Scan for the cell matching the given text and deliver its (x, y) coordinate at center. 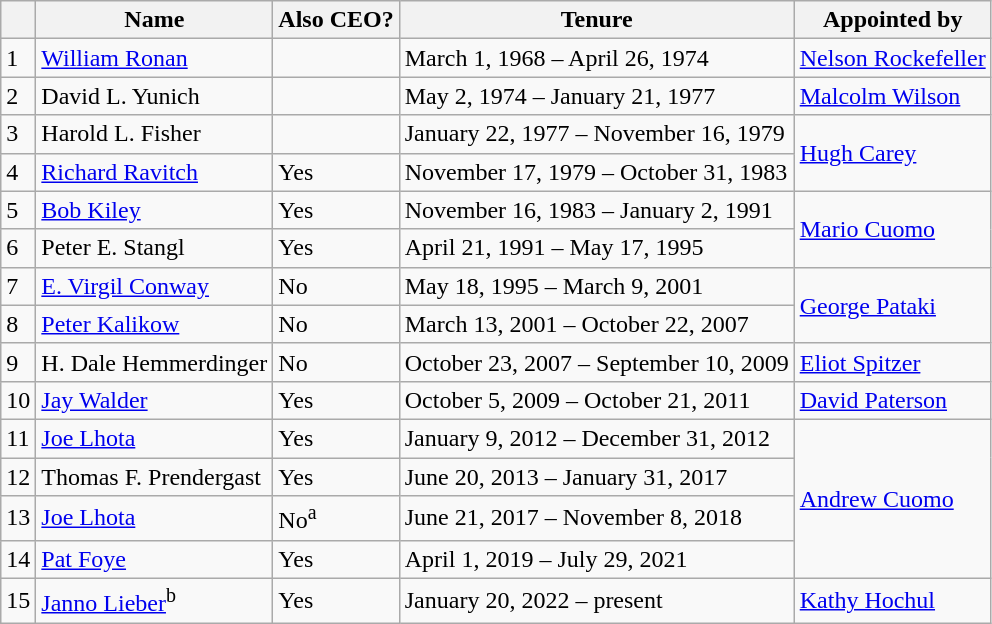
January 9, 2012 – December 31, 2012 (596, 438)
Thomas F. Prendergast (154, 477)
13 (18, 518)
8 (18, 324)
15 (18, 600)
Malcolm Wilson (892, 96)
H. Dale Hemmerdinger (154, 362)
11 (18, 438)
Noa (336, 518)
1 (18, 58)
October 5, 2009 – October 21, 2011 (596, 400)
David L. Yunich (154, 96)
Mario Cuomo (892, 229)
2 (18, 96)
March 13, 2001 – October 22, 2007 (596, 324)
George Pataki (892, 305)
Jay Walder (154, 400)
Name (154, 20)
January 20, 2022 – present (596, 600)
Hugh Carey (892, 153)
Eliot Spitzer (892, 362)
June 21, 2017 – November 8, 2018 (596, 518)
9 (18, 362)
Andrew Cuomo (892, 498)
Tenure (596, 20)
Appointed by (892, 20)
12 (18, 477)
6 (18, 248)
May 2, 1974 – January 21, 1977 (596, 96)
Bob Kiley (154, 210)
October 23, 2007 – September 10, 2009 (596, 362)
Also CEO? (336, 20)
14 (18, 559)
3 (18, 134)
5 (18, 210)
Harold L. Fisher (154, 134)
January 22, 1977 – November 16, 1979 (596, 134)
April 21, 1991 – May 17, 1995 (596, 248)
Pat Foye (154, 559)
4 (18, 172)
November 16, 1983 – January 2, 1991 (596, 210)
November 17, 1979 – October 31, 1983 (596, 172)
David Paterson (892, 400)
7 (18, 286)
April 1, 2019 – July 29, 2021 (596, 559)
10 (18, 400)
William Ronan (154, 58)
Richard Ravitch (154, 172)
E. Virgil Conway (154, 286)
Janno Lieberb (154, 600)
Peter Kalikow (154, 324)
Peter E. Stangl (154, 248)
Nelson Rockefeller (892, 58)
Kathy Hochul (892, 600)
June 20, 2013 – January 31, 2017 (596, 477)
May 18, 1995 – March 9, 2001 (596, 286)
March 1, 1968 – April 26, 1974 (596, 58)
